Provide the (X, Y) coordinate of the cell's center where the given text is located.  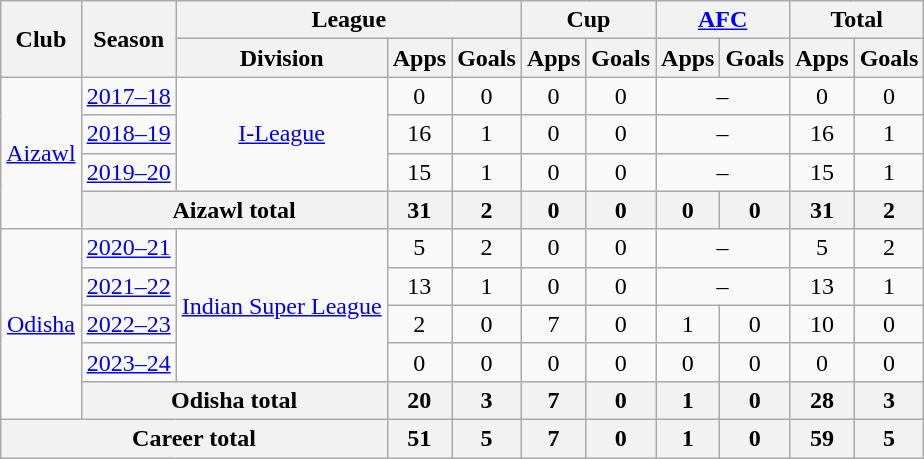
I-League (282, 134)
Aizawl (41, 153)
Odisha (41, 324)
10 (822, 324)
League (348, 20)
Division (282, 58)
2018–19 (128, 134)
Career total (194, 438)
2017–18 (128, 96)
Club (41, 39)
2021–22 (128, 286)
2019–20 (128, 172)
28 (822, 400)
2020–21 (128, 248)
Indian Super League (282, 305)
Season (128, 39)
20 (419, 400)
59 (822, 438)
AFC (723, 20)
51 (419, 438)
2022–23 (128, 324)
Odisha total (234, 400)
Aizawl total (234, 210)
Cup (588, 20)
2023–24 (128, 362)
Total (857, 20)
